Extract the (x, y) coordinate from the center of the cell holding the provided text.  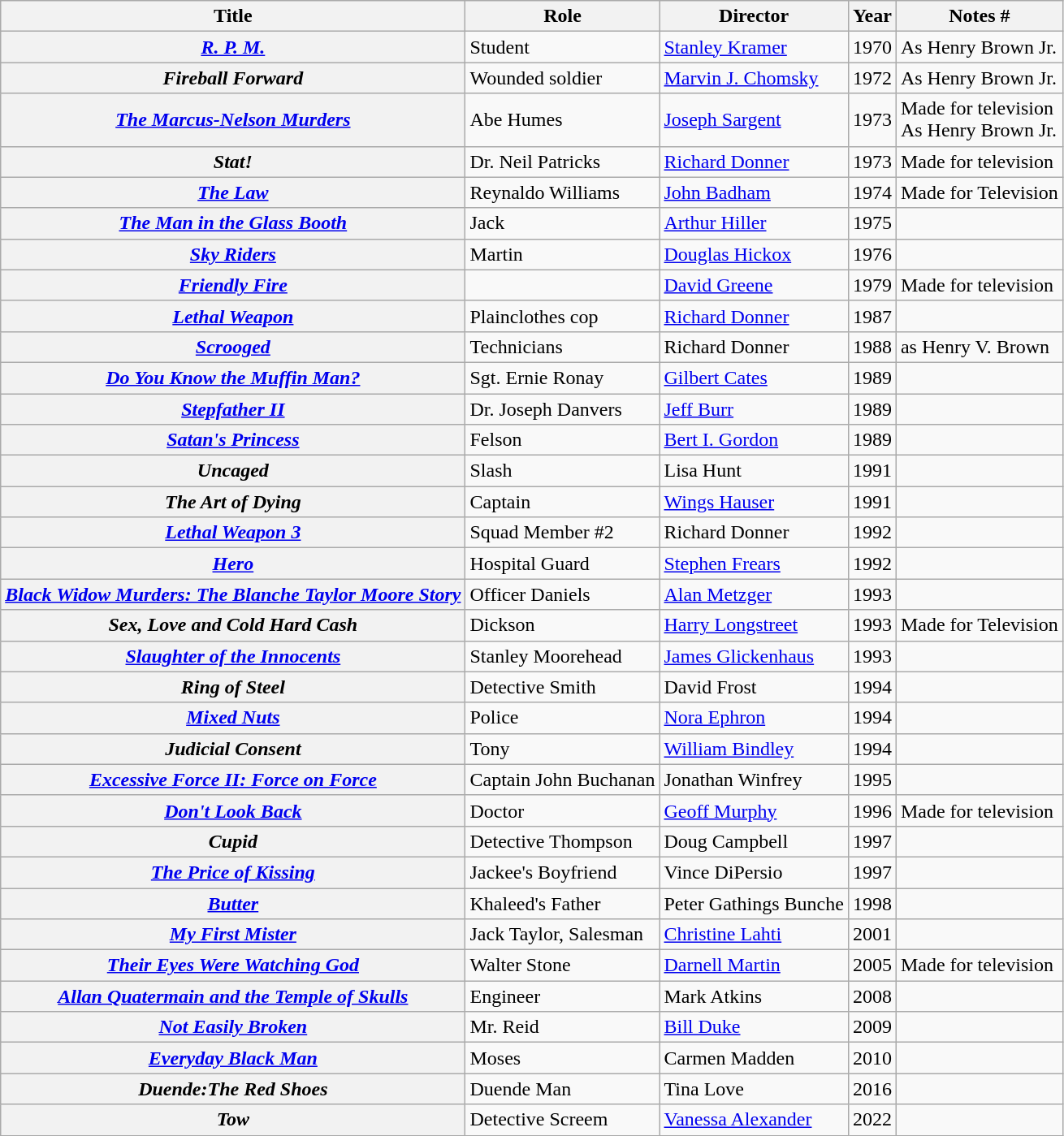
Lisa Hunt (754, 471)
Not Easily Broken (233, 1027)
R. P. M. (233, 47)
Sex, Love and Cold Hard Cash (233, 625)
The Man in the Glass Booth (233, 223)
2001 (872, 935)
Excessive Force II: Force on Force (233, 780)
Made for televisionAs Henry Brown Jr. (980, 120)
Slaughter of the Innocents (233, 656)
The Art of Dying (233, 502)
Police (562, 718)
Judicial Consent (233, 749)
Satan's Princess (233, 440)
Stepfather II (233, 408)
1976 (872, 254)
The Marcus-Nelson Murders (233, 120)
Doctor (562, 810)
Tony (562, 749)
Geoff Murphy (754, 810)
Friendly Fire (233, 285)
Nora Ephron (754, 718)
Engineer (562, 996)
1970 (872, 47)
Hero (233, 564)
2022 (872, 1120)
Abe Humes (562, 120)
My First Mister (233, 935)
Detective Thompson (562, 841)
Alan Metzger (754, 594)
Uncaged (233, 471)
Title (233, 16)
Khaleed's Father (562, 904)
Mr. Reid (562, 1027)
Jack Taylor, Salesman (562, 935)
Plainclothes cop (562, 316)
Slash (562, 471)
Allan Quatermain and the Temple of Skulls (233, 996)
Hospital Guard (562, 564)
The Law (233, 192)
John Badham (754, 192)
1975 (872, 223)
Mark Atkins (754, 996)
Captain (562, 502)
William Bindley (754, 749)
1995 (872, 780)
Moses (562, 1058)
Stat! (233, 162)
Duende:The Red Shoes (233, 1089)
Cupid (233, 841)
Harry Longstreet (754, 625)
Felson (562, 440)
Dr. Neil Patricks (562, 162)
Christine Lahti (754, 935)
Marvin J. Chomsky (754, 78)
Reynaldo Williams (562, 192)
2009 (872, 1027)
Duende Man (562, 1089)
The Price of Kissing (233, 872)
2005 (872, 965)
Scrooged (233, 347)
Walter Stone (562, 965)
Mixed Nuts (233, 718)
Bill Duke (754, 1027)
Wings Hauser (754, 502)
1996 (872, 810)
Darnell Martin (754, 965)
Jeff Burr (754, 408)
Everyday Black Man (233, 1058)
Vince DiPersio (754, 872)
Do You Know the Muffin Man? (233, 378)
Captain John Buchanan (562, 780)
Douglas Hickox (754, 254)
Their Eyes Were Watching God (233, 965)
1998 (872, 904)
Ring of Steel (233, 687)
Peter Gathings Bunche (754, 904)
Officer Daniels (562, 594)
Wounded soldier (562, 78)
Carmen Madden (754, 1058)
Director (754, 16)
Stanley Kramer (754, 47)
Sky Riders (233, 254)
Student (562, 47)
as Henry V. Brown (980, 347)
Bert I. Gordon (754, 440)
Fireball Forward (233, 78)
James Glickenhaus (754, 656)
Year (872, 16)
Martin (562, 254)
Detective Screem (562, 1120)
1974 (872, 192)
Squad Member #2 (562, 533)
1979 (872, 285)
Doug Campbell (754, 841)
Lethal Weapon (233, 316)
David Greene (754, 285)
Technicians (562, 347)
Jonathan Winfrey (754, 780)
Tina Love (754, 1089)
1972 (872, 78)
David Frost (754, 687)
Role (562, 16)
Sgt. Ernie Ronay (562, 378)
2016 (872, 1089)
Detective Smith (562, 687)
Arthur Hiller (754, 223)
Joseph Sargent (754, 120)
Notes # (980, 16)
Tow (233, 1120)
Lethal Weapon 3 (233, 533)
1987 (872, 316)
Dr. Joseph Danvers (562, 408)
Vanessa Alexander (754, 1120)
Jackee's Boyfriend (562, 872)
2008 (872, 996)
1988 (872, 347)
2010 (872, 1058)
Stanley Moorehead (562, 656)
Don't Look Back (233, 810)
Butter (233, 904)
Jack (562, 223)
Black Widow Murders: The Blanche Taylor Moore Story (233, 594)
Stephen Frears (754, 564)
Dickson (562, 625)
Gilbert Cates (754, 378)
